Scan for the cell matching the given text and deliver its (X, Y) coordinate at center. 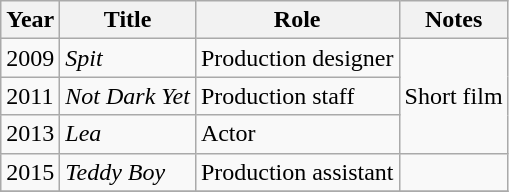
Production assistant (297, 172)
Actor (297, 134)
Role (297, 20)
Year (30, 20)
Teddy Boy (128, 172)
2015 (30, 172)
Spit (128, 58)
Short film (454, 96)
Lea (128, 134)
Notes (454, 20)
Production designer (297, 58)
2011 (30, 96)
Title (128, 20)
Not Dark Yet (128, 96)
Production staff (297, 96)
2009 (30, 58)
2013 (30, 134)
